Detect which cell encompasses the target text, then output its (X, Y) center coordinate. 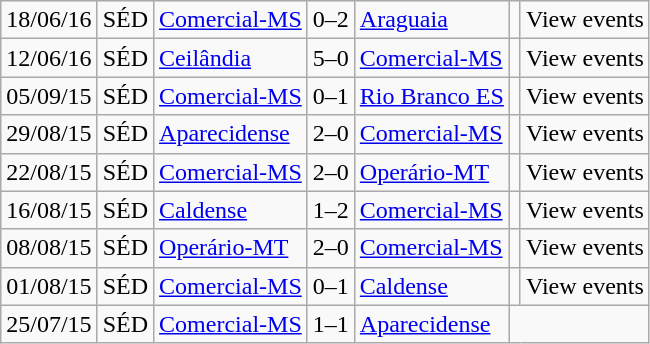
29/08/15 (49, 134)
5–0 (330, 58)
0–2 (330, 20)
Araguaia (432, 20)
01/08/15 (49, 286)
Rio Branco ES (432, 96)
08/08/15 (49, 248)
1–1 (330, 324)
18/06/16 (49, 20)
22/08/15 (49, 172)
12/06/16 (49, 58)
Ceilândia (231, 58)
25/07/15 (49, 324)
1–2 (330, 210)
05/09/15 (49, 96)
16/08/15 (49, 210)
